Pinpoint the cell where the given text exists, returning its [X, Y] midpoint coordinate. 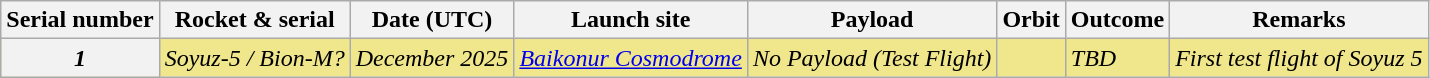
Soyuz-5 / Bion-M? [254, 58]
Payload [872, 20]
Baikonur Cosmodrome [631, 58]
Serial number [80, 20]
Launch site [631, 20]
Rocket & serial [254, 20]
Outcome [1117, 20]
First test flight of Soyuz 5 [1299, 58]
Remarks [1299, 20]
No Payload (Test Flight) [872, 58]
Date (UTC) [432, 20]
1 [80, 58]
TBD [1117, 58]
December 2025 [432, 58]
Orbit [1031, 20]
